Return [X, Y] of the center of cell containing provided text 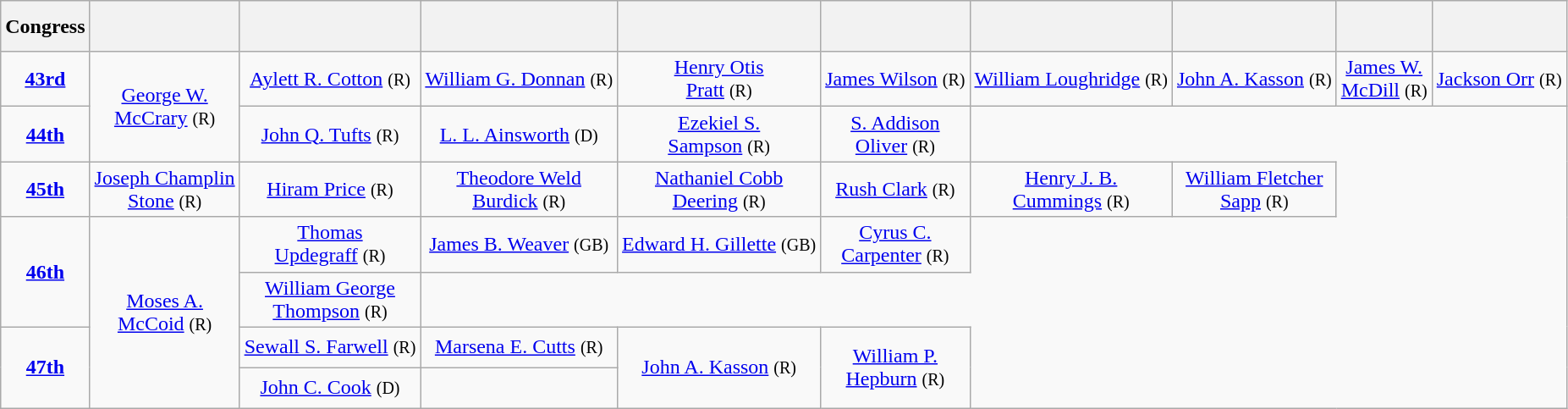
Sewall S. Farwell (R) [330, 347]
Henry OtisPratt (R) [719, 80]
Henry J. B.Cummings (R) [1071, 190]
John C. Cook (D) [330, 388]
Nathaniel CobbDeering (R) [719, 190]
George W.McCrary (R) [164, 107]
William Loughridge (R) [1071, 80]
Jackson Orr (R) [1499, 80]
ThomasUpdegraff (R) [330, 244]
Marsena E. Cutts (R) [520, 347]
Theodore WeldBurdick (R) [520, 190]
James B. Weaver (GB) [520, 244]
William G. Donnan (R) [520, 80]
45th [46, 190]
Cyrus C.Carpenter (R) [895, 244]
William GeorgeThompson (R) [330, 300]
Hiram Price (R) [330, 190]
Joseph ChamplinStone (R) [164, 190]
S. AddisonOliver (R) [895, 134]
Ezekiel S.Sampson (R) [719, 134]
William FletcherSapp (R) [1254, 190]
John Q. Tufts (R) [330, 134]
Rush Clark (R) [895, 190]
Congress [46, 26]
James W.McDill (R) [1384, 80]
William P.Hepburn (R) [895, 368]
44th [46, 134]
James Wilson (R) [895, 80]
Aylett R. Cotton (R) [330, 80]
46th [46, 272]
47th [46, 368]
Edward H. Gillette (GB) [719, 244]
L. L. Ainsworth (D) [520, 134]
Moses A.McCoid (R) [164, 312]
43rd [46, 80]
